Extract the (X, Y) coordinate from the center of the cell holding the provided text.  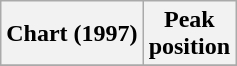
Chart (1997) (72, 34)
Peakposition (189, 34)
